Pinpoint the cell where the given text exists, returning its (x, y) midpoint coordinate. 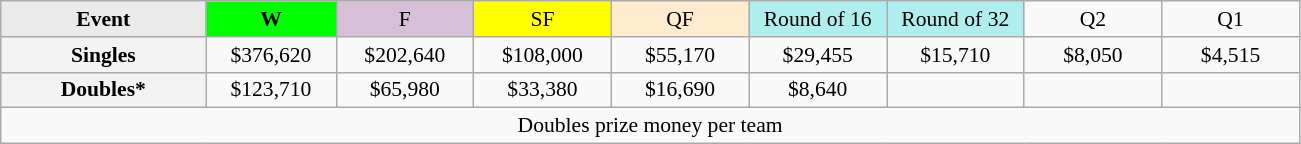
Doubles* (104, 90)
$29,455 (818, 55)
Doubles prize money per team (650, 126)
$16,690 (680, 90)
$202,640 (405, 55)
F (405, 19)
$8,050 (1093, 55)
$65,980 (405, 90)
Event (104, 19)
Q1 (1231, 19)
$376,620 (271, 55)
$108,000 (543, 55)
W (271, 19)
$33,380 (543, 90)
Round of 16 (818, 19)
Singles (104, 55)
$123,710 (271, 90)
Round of 32 (955, 19)
QF (680, 19)
$55,170 (680, 55)
SF (543, 19)
$8,640 (818, 90)
$4,515 (1231, 55)
Q2 (1093, 19)
$15,710 (955, 55)
